Determine the [X, Y] coordinate at the center of the cell enclosing the given text.  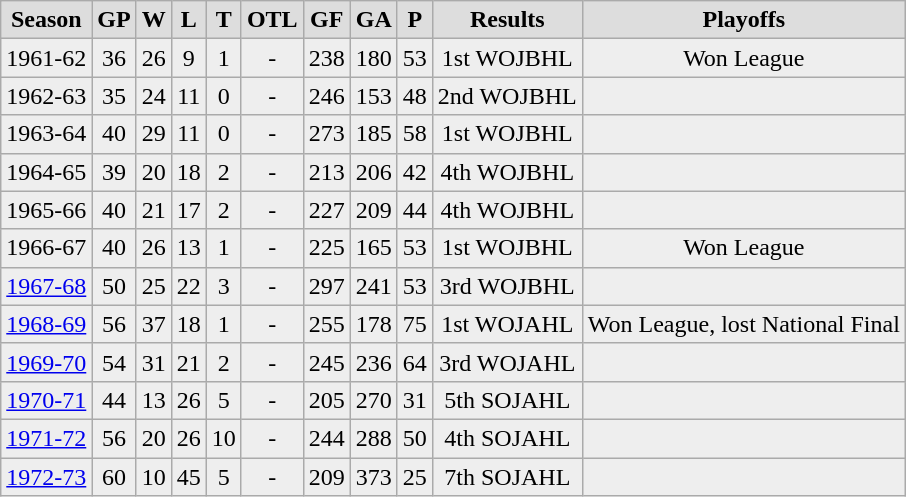
236 [374, 362]
238 [326, 58]
9 [188, 58]
185 [374, 134]
Won League, lost National Final [744, 324]
246 [326, 96]
241 [374, 286]
W [154, 20]
29 [154, 134]
35 [114, 96]
Results [507, 20]
48 [414, 96]
1972-73 [46, 477]
64 [414, 362]
5th SOJAHL [507, 400]
1967-68 [46, 286]
1969-70 [46, 362]
373 [374, 477]
Playoffs [744, 20]
3 [224, 286]
22 [188, 286]
P [414, 20]
1963-64 [46, 134]
L [188, 20]
3rd WOJBHL [507, 286]
1964-65 [46, 172]
60 [114, 477]
1971-72 [46, 438]
178 [374, 324]
1st WOJAHL [507, 324]
OTL [272, 20]
42 [414, 172]
GP [114, 20]
165 [374, 248]
227 [326, 210]
1965-66 [46, 210]
206 [374, 172]
1970-71 [46, 400]
1962-63 [46, 96]
213 [326, 172]
Season [46, 20]
244 [326, 438]
GF [326, 20]
245 [326, 362]
24 [154, 96]
17 [188, 210]
2nd WOJBHL [507, 96]
37 [154, 324]
3rd WOJAHL [507, 362]
270 [374, 400]
45 [188, 477]
297 [326, 286]
75 [414, 324]
153 [374, 96]
180 [374, 58]
54 [114, 362]
1968-69 [46, 324]
39 [114, 172]
GA [374, 20]
225 [326, 248]
1966-67 [46, 248]
58 [414, 134]
T [224, 20]
273 [326, 134]
288 [374, 438]
1961-62 [46, 58]
36 [114, 58]
255 [326, 324]
4th SOJAHL [507, 438]
7th SOJAHL [507, 477]
205 [326, 400]
